Scan for the cell matching the given text and deliver its (X, Y) coordinate at center. 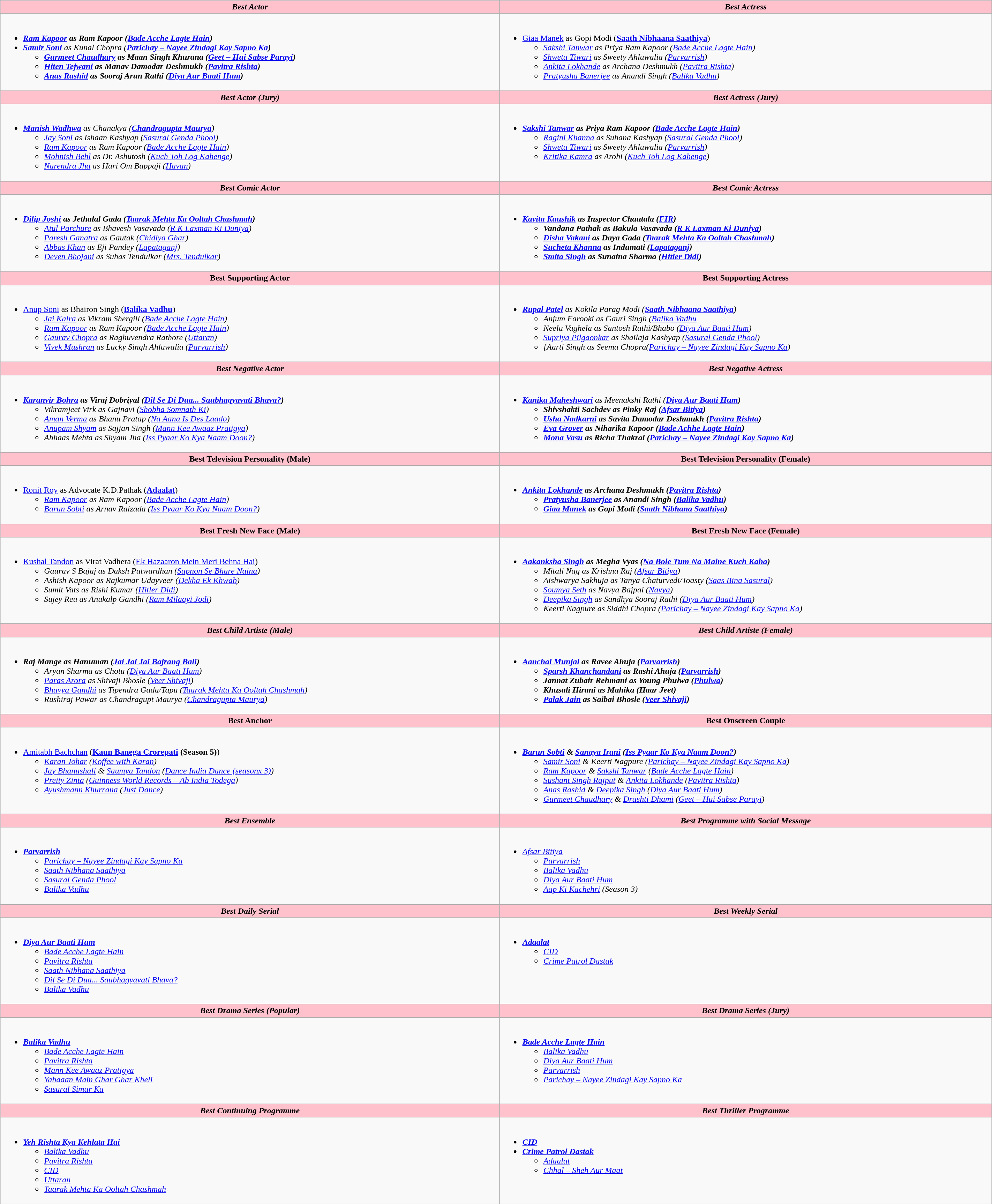
Best Onscreen Couple (746, 721)
Best Thriller Programme (746, 1110)
Bade Acche Lagte HainBalika VadhuDiya Aur Baati HumParvarrishParichay – Nayee Zindagi Kay Sapno Ka (746, 1061)
Ronit Roy as Advocate K.D.Pathak (Adaalat)Ram Kapoor as Ram Kapoor (Bade Acche Lagte Hain)Barun Sobti as Arnav Raizada (Iss Pyaar Ko Kya Naam Doon?) (250, 495)
Best Fresh New Face (Female) (746, 531)
CIDCrime Patrol DastakAdaalatChhal – Sheh Aur Maat (746, 1160)
Best Ensemble (250, 821)
Best Actress (Jury) (746, 97)
Ankita Lokhande as Archana Deshmukh (Pavitra Rishta)Pratyusha Banerjee as Anandi Singh (Balika Vadhu)Giaa Manek as Gopi Modi (Saath Nibhana Saathiya) (746, 495)
Best Child Artiste (Male) (250, 630)
Balika VadhuBade Acche Lagte HainPavitra RishtaMann Kee Awaaz PratigyaYahaaan Main Ghar Ghar KheliSasural Simar Ka (250, 1061)
Best Actor (Jury) (250, 97)
Best Weekly Serial (746, 911)
Best Drama Series (Jury) (746, 1011)
Best Actress (746, 7)
AdaalatCIDCrime Patrol Dastak (746, 961)
Yeh Rishta Kya Kehlata HaiBalika VadhuPavitra RishtaCIDUttaranTaarak Mehta Ka Ooltah Chashmah (250, 1160)
Best Supporting Actress (746, 278)
Best Programme with Social Message (746, 821)
Best Anchor (250, 721)
Best Daily Serial (250, 911)
Diya Aur Baati HumBade Acche Lagte HainPavitra RishtaSaath Nibhana SaathiyaDil Se Di Dua... Saubhagyavati Bhava?Balika Vadhu (250, 961)
Best Fresh New Face (Male) (250, 531)
Best Actor (250, 7)
Best Drama Series (Popular) (250, 1011)
Best Continuing Programme (250, 1110)
ParvarrishParichay – Nayee Zindagi Kay Sapno KaSaath Nibhana SaathiyaSasural Genda PhoolBalika Vadhu (250, 866)
Best Television Personality (Female) (746, 459)
Best Negative Actor (250, 368)
Best Comic Actor (250, 188)
Best Television Personality (Male) (250, 459)
Afsar BitiyaParvarrishBalika VadhuDiya Aur Baati HumAap Ki Kachehri (Season 3) (746, 866)
Best Supporting Actor (250, 278)
Best Comic Actress (746, 188)
Best Child Artiste (Female) (746, 630)
Best Negative Actress (746, 368)
